Locate the cell with the specified text and output its (X, Y) center coordinate. 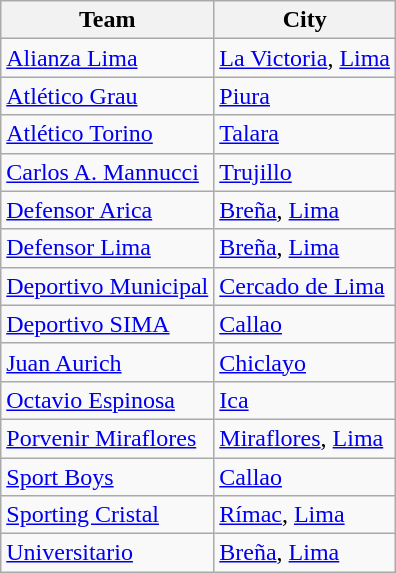
Alianza Lima (108, 58)
Deportivo SIMA (108, 324)
Trujillo (305, 172)
Octavio Espinosa (108, 400)
Sport Boys (108, 477)
Sporting Cristal (108, 515)
Cercado de Lima (305, 286)
Miraflores, Lima (305, 438)
Chiclayo (305, 362)
Juan Aurich (108, 362)
Ica (305, 400)
Rímac, Lima (305, 515)
Piura (305, 96)
Carlos A. Mannucci (108, 172)
Universitario (108, 553)
Atlético Torino (108, 134)
Atlético Grau (108, 96)
Defensor Arica (108, 210)
Team (108, 20)
Porvenir Miraflores (108, 438)
Defensor Lima (108, 248)
Talara (305, 134)
La Victoria, Lima (305, 58)
City (305, 20)
Deportivo Municipal (108, 286)
